Detect which cell encompasses the target text, then output its [x, y] center coordinate. 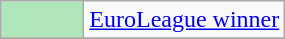
EuroLeague winner [184, 20]
